Return [x, y] of the center of cell containing provided text 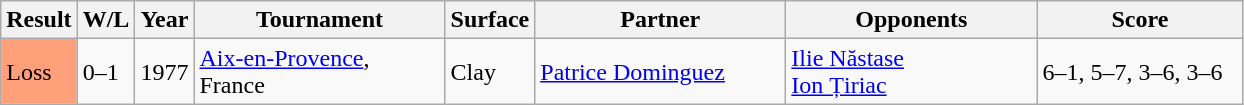
Year [164, 20]
W/L [106, 20]
6–1, 5–7, 3–6, 3–6 [1140, 72]
Clay [490, 72]
Partner [660, 20]
Ilie Năstase Ion Țiriac [912, 72]
Score [1140, 20]
Tournament [320, 20]
Result [39, 20]
Surface [490, 20]
Aix-en-Provence, France [320, 72]
1977 [164, 72]
0–1 [106, 72]
Opponents [912, 20]
Patrice Dominguez [660, 72]
Loss [39, 72]
